Identify which cell holds the provided text, then report its [x, y] central coordinate. 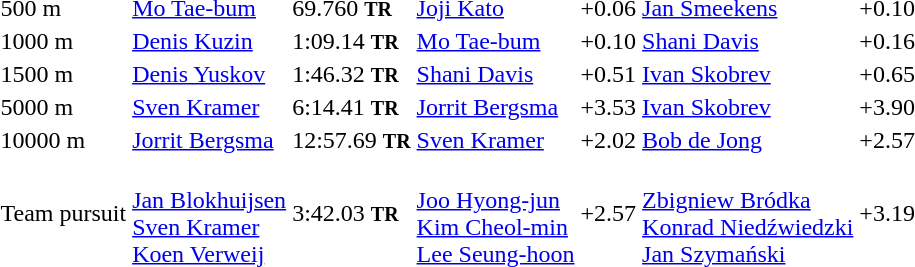
Denis Yuskov [210, 74]
+0.51 [608, 74]
+3.53 [608, 107]
Denis Kuzin [210, 41]
6:14.41 TR [352, 107]
+0.10 [608, 41]
1:46.32 TR [352, 74]
+2.02 [608, 140]
Mo Tae-bum [496, 41]
1:09.14 TR [352, 41]
12:57.69 TR [352, 140]
Bob de Jong [748, 140]
